Detect which cell encompasses the target text, then output its [X, Y] center coordinate. 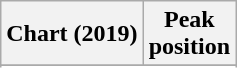
Chart (2019) [72, 34]
Peak position [189, 34]
